Search for the cell housing the specified text and yield its [x, y] center coordinate. 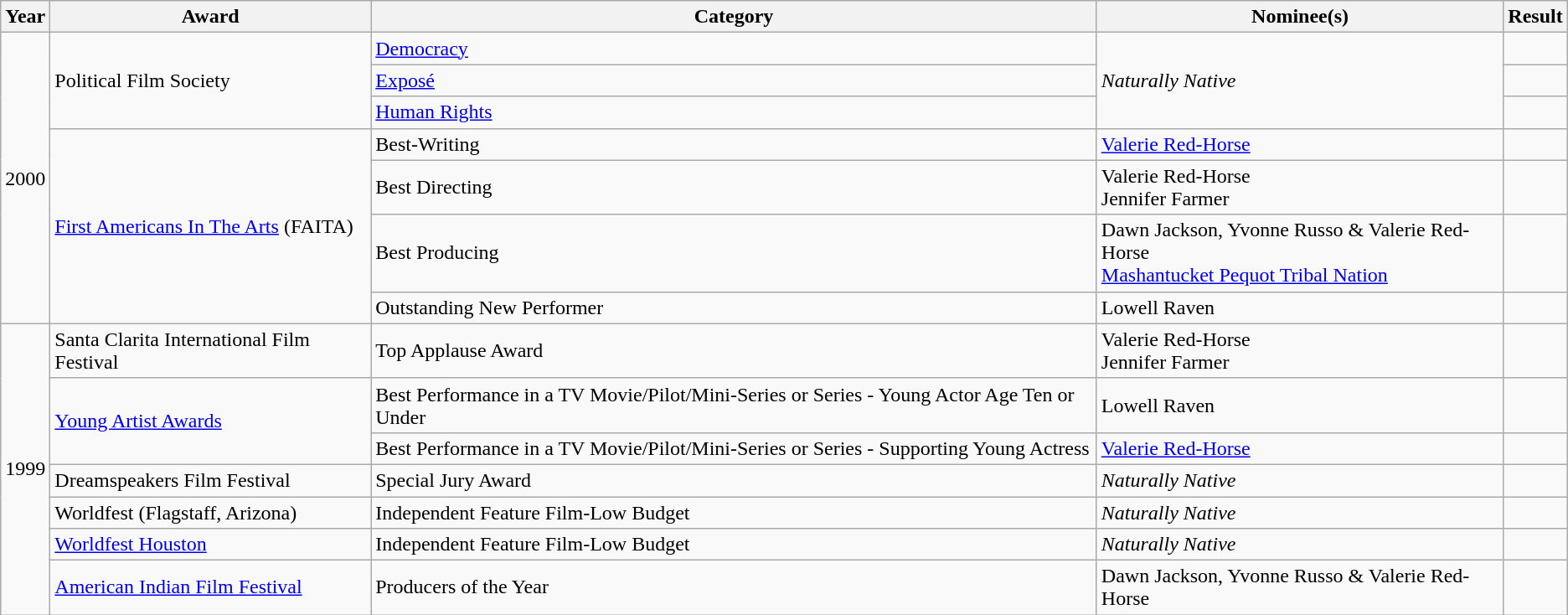
Worldfest Houston [211, 545]
Special Jury Award [734, 480]
Best Producing [734, 253]
Producers of the Year [734, 588]
Human Rights [734, 112]
Best Directing [734, 188]
Outstanding New Performer [734, 307]
Best Performance in a TV Movie/Pilot/Mini-Series or Series - Supporting Young Actress [734, 448]
Dawn Jackson, Yvonne Russo & Valerie Red-Horse [1300, 588]
Result [1535, 17]
Young Artist Awards [211, 421]
Award [211, 17]
Worldfest (Flagstaff, Arizona) [211, 512]
Top Applause Award [734, 350]
Nominee(s) [1300, 17]
Best Performance in a TV Movie/Pilot/Mini-Series or Series - Young Actor Age Ten or Under [734, 406]
American Indian Film Festival [211, 588]
Santa Clarita International Film Festival [211, 350]
Democracy [734, 49]
Political Film Society [211, 80]
Year [25, 17]
1999 [25, 469]
First Americans In The Arts (FAITA) [211, 226]
Best-Writing [734, 144]
Dawn Jackson, Yvonne Russo & Valerie Red-HorseMashantucket Pequot Tribal Nation [1300, 253]
Dreamspeakers Film Festival [211, 480]
2000 [25, 178]
Exposé [734, 80]
Category [734, 17]
